Return the (X, Y) coordinate for the center point of the cell that contains the specified text.  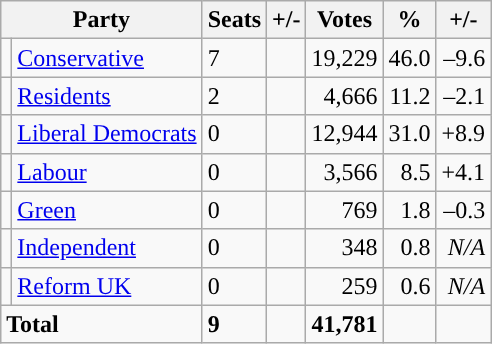
1.8 (410, 210)
0.6 (410, 286)
12,944 (344, 134)
19,229 (344, 58)
+8.9 (464, 134)
0.8 (410, 248)
7 (234, 58)
Labour (107, 172)
–2.1 (464, 96)
Reform UK (107, 286)
11.2 (410, 96)
Seats (234, 20)
–9.6 (464, 58)
Independent (107, 248)
31.0 (410, 134)
41,781 (344, 324)
2 (234, 96)
Conservative (107, 58)
769 (344, 210)
Green (107, 210)
9 (234, 324)
Votes (344, 20)
259 (344, 286)
Liberal Democrats (107, 134)
+4.1 (464, 172)
–0.3 (464, 210)
348 (344, 248)
3,566 (344, 172)
% (410, 20)
Residents (107, 96)
4,666 (344, 96)
Total (102, 324)
Party (102, 20)
8.5 (410, 172)
46.0 (410, 58)
